For the text-containing cell, return its midpoint in (x, y) coordinate format. 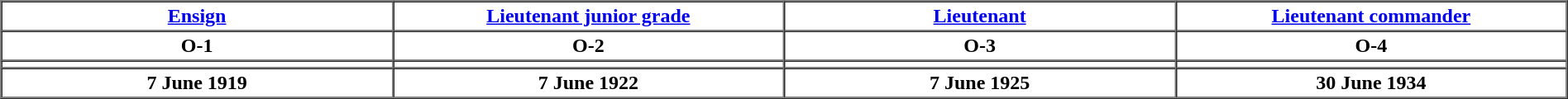
O-4 (1371, 46)
30 June 1934 (1371, 82)
O-2 (589, 46)
Lieutenant commander (1371, 16)
Ensign (197, 16)
7 June 1925 (979, 82)
O-1 (197, 46)
7 June 1919 (197, 82)
7 June 1922 (589, 82)
Lieutenant junior grade (589, 16)
O-3 (979, 46)
Lieutenant (979, 16)
